Search for the cell housing the specified text and yield its [X, Y] center coordinate. 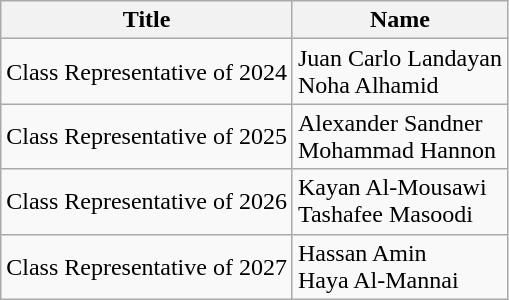
Class Representative of 2027 [147, 266]
Hassan AminHaya Al-Mannai [400, 266]
Class Representative of 2025 [147, 136]
Class Representative of 2024 [147, 72]
Kayan Al-MousawiTashafee Masoodi [400, 202]
Juan Carlo LandayanNoha Alhamid [400, 72]
Title [147, 20]
Class Representative of 2026 [147, 202]
Alexander SandnerMohammad Hannon [400, 136]
Name [400, 20]
